For the text-containing cell, return its midpoint in [X, Y] coordinate format. 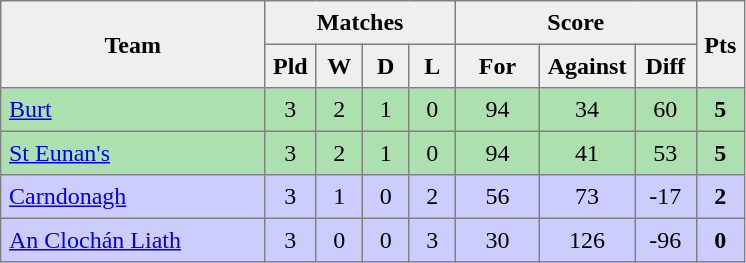
34 [586, 110]
L [432, 66]
An Clochán Liath [133, 240]
126 [586, 240]
Burt [133, 110]
73 [586, 197]
D [385, 66]
Diff [666, 66]
-96 [666, 240]
56 [497, 197]
30 [497, 240]
53 [666, 153]
For [497, 66]
Against [586, 66]
-17 [666, 197]
Pts [720, 44]
60 [666, 110]
W [339, 66]
Score [576, 23]
Carndonagh [133, 197]
Matches [360, 23]
St Eunan's [133, 153]
Team [133, 44]
Pld [290, 66]
41 [586, 153]
